Extract the (x, y) coordinate from the center of the cell holding the provided text.  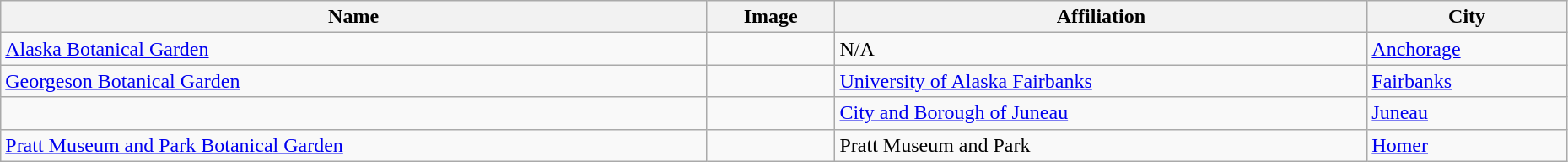
N/A (1102, 49)
Fairbanks (1468, 81)
Homer (1468, 145)
Juneau (1468, 113)
City (1468, 17)
Anchorage (1468, 49)
University of Alaska Fairbanks (1102, 81)
City and Borough of Juneau (1102, 113)
Image (771, 17)
Affiliation (1102, 17)
Alaska Botanical Garden (354, 49)
Pratt Museum and Park Botanical Garden (354, 145)
Pratt Museum and Park (1102, 145)
Name (354, 17)
Georgeson Botanical Garden (354, 81)
